Provide the [X, Y] coordinate of the cell's center where the given text is located.  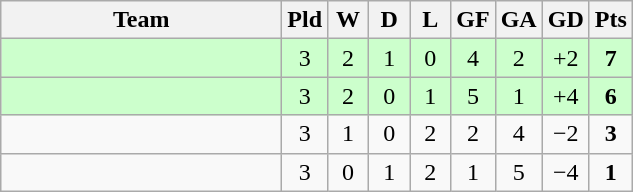
W [348, 20]
Team [142, 20]
−4 [566, 172]
Pld [305, 20]
+2 [566, 58]
L [430, 20]
GD [566, 20]
−2 [566, 134]
Pts [610, 20]
7 [610, 58]
GA [518, 20]
6 [610, 96]
GF [473, 20]
D [390, 20]
+4 [566, 96]
